Detect which cell encompasses the target text, then output its [x, y] center coordinate. 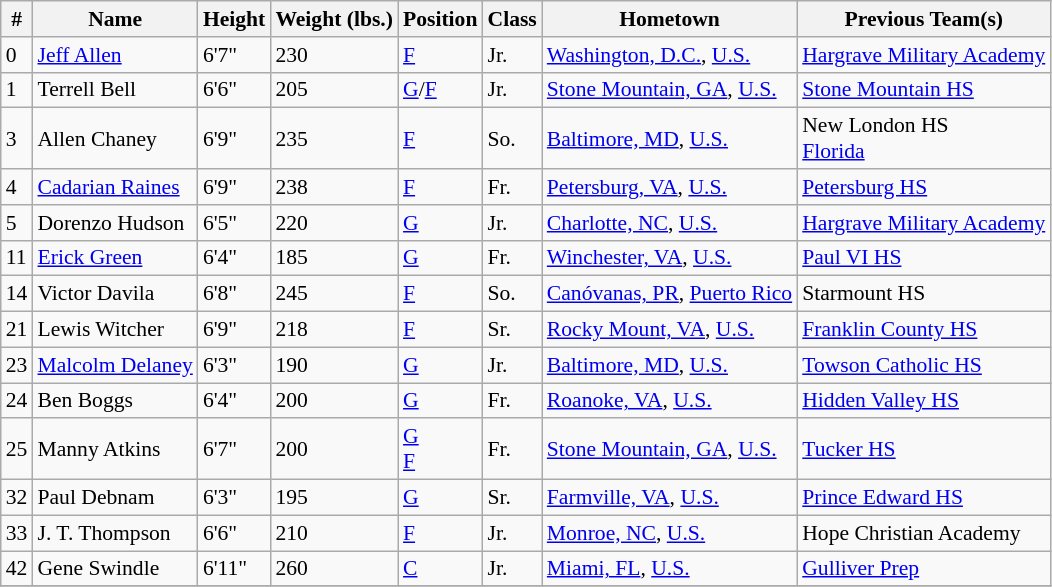
Gulliver Prep [924, 569]
Winchester, VA, U.S. [670, 258]
J. T. Thompson [114, 533]
Petersburg HS [924, 187]
Towson Catholic HS [924, 365]
0 [17, 55]
260 [334, 569]
21 [17, 330]
185 [334, 258]
205 [334, 90]
Franklin County HS [924, 330]
6'11" [234, 569]
210 [334, 533]
Miami, FL, U.S. [670, 569]
C [440, 569]
Prince Edward HS [924, 498]
220 [334, 223]
Starmount HS [924, 294]
32 [17, 498]
Charlotte, NC, U.S. [670, 223]
Washington, D.C., U.S. [670, 55]
Jeff Allen [114, 55]
Ben Boggs [114, 401]
Cadarian Raines [114, 187]
Victor Davila [114, 294]
Paul VI HS [924, 258]
Erick Green [114, 258]
Previous Team(s) [924, 19]
Class [512, 19]
6'5" [234, 223]
Gene Swindle [114, 569]
Malcolm Delaney [114, 365]
Position [440, 19]
4 [17, 187]
New London HSFlorida [924, 138]
190 [334, 365]
Manny Atkins [114, 450]
24 [17, 401]
23 [17, 365]
Name [114, 19]
Rocky Mount, VA, U.S. [670, 330]
Hope Christian Academy [924, 533]
Hometown [670, 19]
Farmville, VA, U.S. [670, 498]
3 [17, 138]
Monroe, NC, U.S. [670, 533]
# [17, 19]
Roanoke, VA, U.S. [670, 401]
Paul Debnam [114, 498]
218 [334, 330]
5 [17, 223]
Canóvanas, PR, Puerto Rico [670, 294]
GF [440, 450]
Height [234, 19]
230 [334, 55]
Dorenzo Hudson [114, 223]
25 [17, 450]
195 [334, 498]
Weight (lbs.) [334, 19]
Tucker HS [924, 450]
11 [17, 258]
1 [17, 90]
245 [334, 294]
G/F [440, 90]
33 [17, 533]
42 [17, 569]
6'8" [234, 294]
Stone Mountain HS [924, 90]
Petersburg, VA, U.S. [670, 187]
238 [334, 187]
235 [334, 138]
14 [17, 294]
Lewis Witcher [114, 330]
Terrell Bell [114, 90]
Hidden Valley HS [924, 401]
Allen Chaney [114, 138]
